For the text-containing cell, return its midpoint in [x, y] coordinate format. 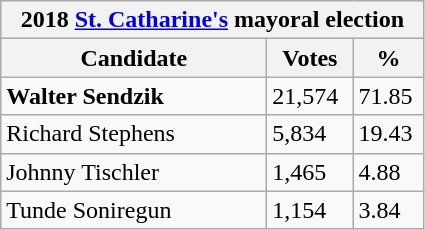
5,834 [310, 134]
Johnny Tischler [134, 172]
1,465 [310, 172]
Candidate [134, 58]
19.43 [388, 134]
Tunde Soniregun [134, 210]
% [388, 58]
2018 St. Catharine's mayoral election [212, 20]
1,154 [310, 210]
4.88 [388, 172]
Votes [310, 58]
21,574 [310, 96]
Richard Stephens [134, 134]
Walter Sendzik [134, 96]
3.84 [388, 210]
71.85 [388, 96]
